Capture the cell that displays the provided text and extract its (X, Y) central coordinate. 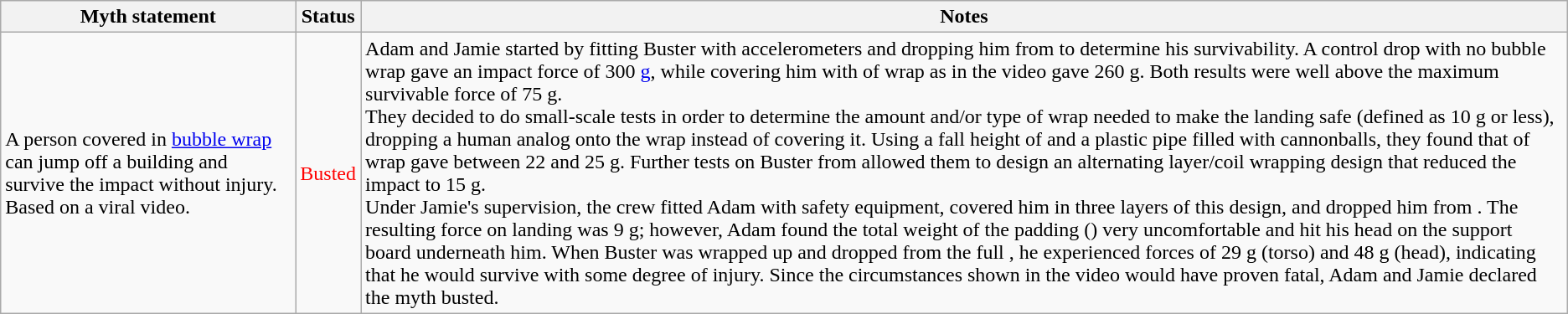
Status (328, 17)
Busted (328, 172)
Notes (965, 17)
Myth statement (148, 17)
A person covered in bubble wrap can jump off a building and survive the impact without injury. Based on a viral video. (148, 172)
